Identify which cell holds the provided text, then report its (X, Y) central coordinate. 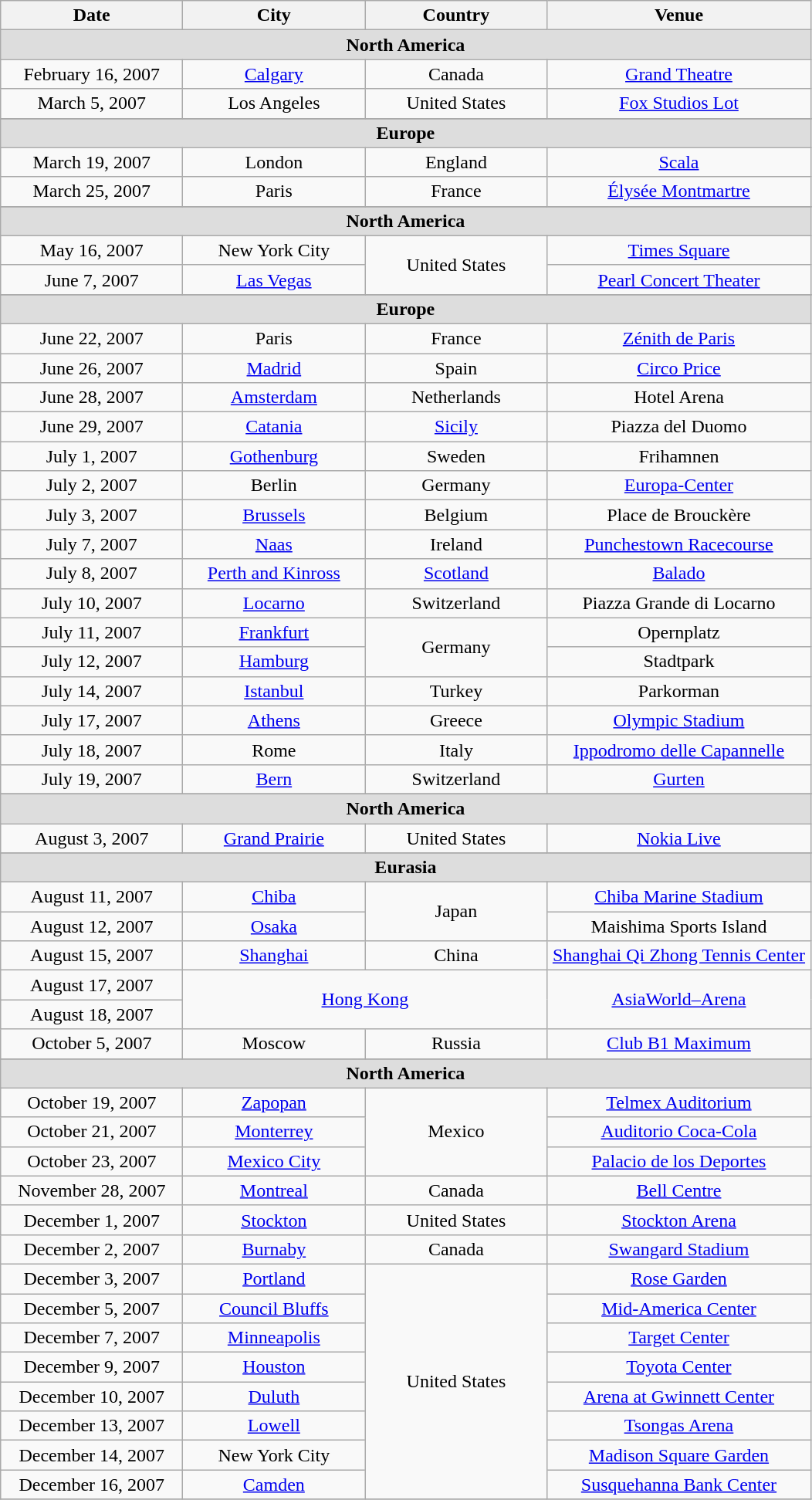
Auditorio Coca-Cola (679, 1132)
Scala (679, 162)
Naas (274, 544)
Mexico (456, 1132)
December 9, 2007 (92, 1367)
Times Square (679, 250)
Parkorman (679, 691)
July 19, 2007 (92, 779)
Venue (679, 15)
June 7, 2007 (92, 279)
Council Bluffs (274, 1309)
Olympic Stadium (679, 720)
March 19, 2007 (92, 162)
August 17, 2007 (92, 985)
December 3, 2007 (92, 1278)
Brussels (274, 515)
Rose Garden (679, 1278)
London (274, 162)
Ireland (456, 544)
Toyota Center (679, 1367)
Sweden (456, 456)
Burnaby (274, 1249)
October 19, 2007 (92, 1102)
February 16, 2007 (92, 74)
Nokia Live (679, 838)
Belgium (456, 515)
Eurasia (406, 868)
Netherlands (456, 398)
Mexico City (274, 1161)
Zénith de Paris (679, 338)
July 18, 2007 (92, 750)
July 11, 2007 (92, 632)
Punchestown Racecourse (679, 544)
July 1, 2007 (92, 456)
August 18, 2007 (92, 1014)
Catania (274, 427)
England (456, 162)
June 26, 2007 (92, 368)
Japan (456, 912)
Bern (274, 779)
Pearl Concert Theater (679, 279)
Ippodromo delle Capannelle (679, 750)
Monterrey (274, 1132)
December 13, 2007 (92, 1426)
Tsongas Arena (679, 1426)
Stadtpark (679, 662)
Balado (679, 574)
Rome (274, 750)
Lowell (274, 1426)
June 22, 2007 (92, 338)
December 7, 2007 (92, 1338)
October 21, 2007 (92, 1132)
AsiaWorld–Arena (679, 1000)
March 25, 2007 (92, 191)
Las Vegas (274, 279)
Italy (456, 750)
Chiba Marine Stadium (679, 897)
Grand Prairie (274, 838)
December 1, 2007 (92, 1220)
Arena at Gwinnett Center (679, 1397)
July 3, 2007 (92, 515)
July 7, 2007 (92, 544)
August 12, 2007 (92, 926)
Greece (456, 720)
Frankfurt (274, 632)
Telmex Auditorium (679, 1102)
City (274, 15)
August 3, 2007 (92, 838)
November 28, 2007 (92, 1190)
Scotland (456, 574)
December 5, 2007 (92, 1309)
Stockton Arena (679, 1220)
Grand Theatre (679, 74)
December 2, 2007 (92, 1249)
December 14, 2007 (92, 1455)
China (456, 956)
December 16, 2007 (92, 1485)
Amsterdam (274, 398)
Minneapolis (274, 1338)
Bell Centre (679, 1190)
Turkey (456, 691)
Sicily (456, 427)
Piazza Grande di Locarno (679, 603)
May 16, 2007 (92, 250)
Madrid (274, 368)
July 10, 2007 (92, 603)
Gothenburg (274, 456)
Swangard Stadium (679, 1249)
Place de Brouckère (679, 515)
Shanghai Qi Zhong Tennis Center (679, 956)
Houston (274, 1367)
Russia (456, 1044)
Europa-Center (679, 486)
Hamburg (274, 662)
October 23, 2007 (92, 1161)
June 28, 2007 (92, 398)
Club B1 Maximum (679, 1044)
Maishima Sports Island (679, 926)
Duluth (274, 1397)
July 8, 2007 (92, 574)
Camden (274, 1485)
Élysée Montmartre (679, 191)
Shanghai (274, 956)
August 15, 2007 (92, 956)
July 2, 2007 (92, 486)
Hotel Arena (679, 398)
Spain (456, 368)
Opernplatz (679, 632)
Date (92, 15)
October 5, 2007 (92, 1044)
March 5, 2007 (92, 103)
Montreal (274, 1190)
Calgary (274, 74)
Palacio de los Deportes (679, 1161)
Zapopan (274, 1102)
Country (456, 15)
Perth and Kinross (274, 574)
July 12, 2007 (92, 662)
Madison Square Garden (679, 1455)
Portland (274, 1278)
June 29, 2007 (92, 427)
Hong Kong (365, 1000)
Chiba (274, 897)
July 17, 2007 (92, 720)
Berlin (274, 486)
Stockton (274, 1220)
August 11, 2007 (92, 897)
Piazza del Duomo (679, 427)
Target Center (679, 1338)
Moscow (274, 1044)
Los Angeles (274, 103)
Fox Studios Lot (679, 103)
Mid-America Center (679, 1309)
Locarno (274, 603)
July 14, 2007 (92, 691)
Gurten (679, 779)
Istanbul (274, 691)
Athens (274, 720)
Circo Price (679, 368)
Susquehanna Bank Center (679, 1485)
Osaka (274, 926)
December 10, 2007 (92, 1397)
Frihamnen (679, 456)
